Determine the (X, Y) coordinate at the center of the cell enclosing the given text.  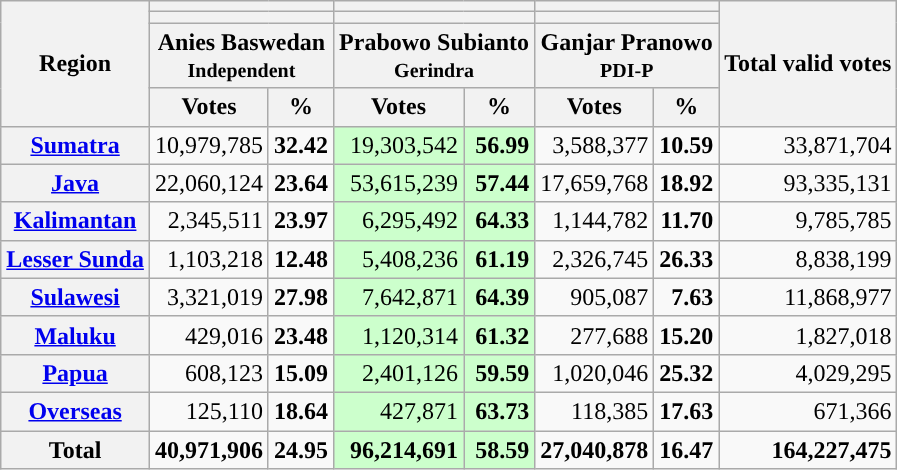
1,020,046 (594, 373)
2,326,745 (594, 259)
Anies BaswedanIndependent (241, 56)
15.20 (686, 335)
Papua (76, 373)
23.48 (300, 335)
53,615,239 (399, 183)
27.98 (300, 297)
Overseas (76, 411)
57.44 (500, 183)
Total (76, 449)
Kalimantan (76, 221)
Sumatra (76, 145)
33,871,704 (808, 145)
118,385 (594, 411)
11,868,977 (808, 297)
Sulawesi (76, 297)
9,785,785 (808, 221)
16.47 (686, 449)
Total valid votes (808, 64)
Lesser Sunda (76, 259)
93,335,131 (808, 183)
905,087 (594, 297)
27,040,878 (594, 449)
Java (76, 183)
8,838,199 (808, 259)
10.59 (686, 145)
32.42 (300, 145)
63.73 (500, 411)
1,120,314 (399, 335)
26.33 (686, 259)
3,321,019 (208, 297)
61.19 (500, 259)
11.70 (686, 221)
56.99 (500, 145)
61.32 (500, 335)
429,016 (208, 335)
10,979,785 (208, 145)
23.64 (300, 183)
25.32 (686, 373)
2,401,126 (399, 373)
7,642,871 (399, 297)
671,366 (808, 411)
15.09 (300, 373)
23.97 (300, 221)
Ganjar PranowoPDI-P (627, 56)
18.64 (300, 411)
5,408,236 (399, 259)
1,103,218 (208, 259)
Region (76, 64)
608,123 (208, 373)
22,060,124 (208, 183)
4,029,295 (808, 373)
12.48 (300, 259)
1,144,782 (594, 221)
59.59 (500, 373)
277,688 (594, 335)
17.63 (686, 411)
164,227,475 (808, 449)
24.95 (300, 449)
40,971,906 (208, 449)
18.92 (686, 183)
Maluku (76, 335)
64.39 (500, 297)
125,110 (208, 411)
Prabowo SubiantoGerindra (434, 56)
17,659,768 (594, 183)
6,295,492 (399, 221)
19,303,542 (399, 145)
96,214,691 (399, 449)
64.33 (500, 221)
3,588,377 (594, 145)
7.63 (686, 297)
427,871 (399, 411)
58.59 (500, 449)
2,345,511 (208, 221)
1,827,018 (808, 335)
